Return the (x, y) coordinate for the center point of the cell that contains the specified text.  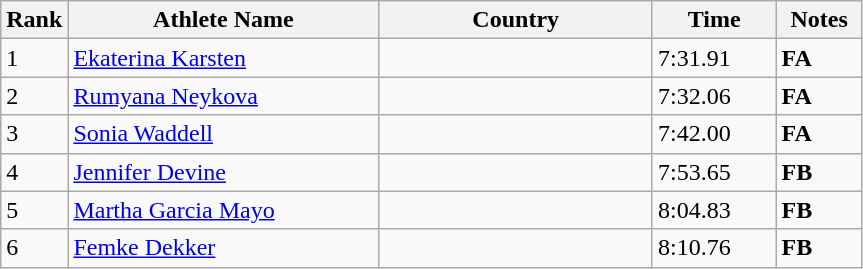
7:53.65 (714, 172)
Rumyana Neykova (224, 96)
Rank (34, 20)
Ekaterina Karsten (224, 58)
7:32.06 (714, 96)
7:31.91 (714, 58)
3 (34, 134)
4 (34, 172)
Athlete Name (224, 20)
Jennifer Devine (224, 172)
6 (34, 248)
5 (34, 210)
Time (714, 20)
7:42.00 (714, 134)
Sonia Waddell (224, 134)
2 (34, 96)
1 (34, 58)
8:10.76 (714, 248)
Femke Dekker (224, 248)
Notes (819, 20)
8:04.83 (714, 210)
Martha Garcia Mayo (224, 210)
Country (516, 20)
